Return the [x, y] coordinate for the center point of the cell that contains the specified text.  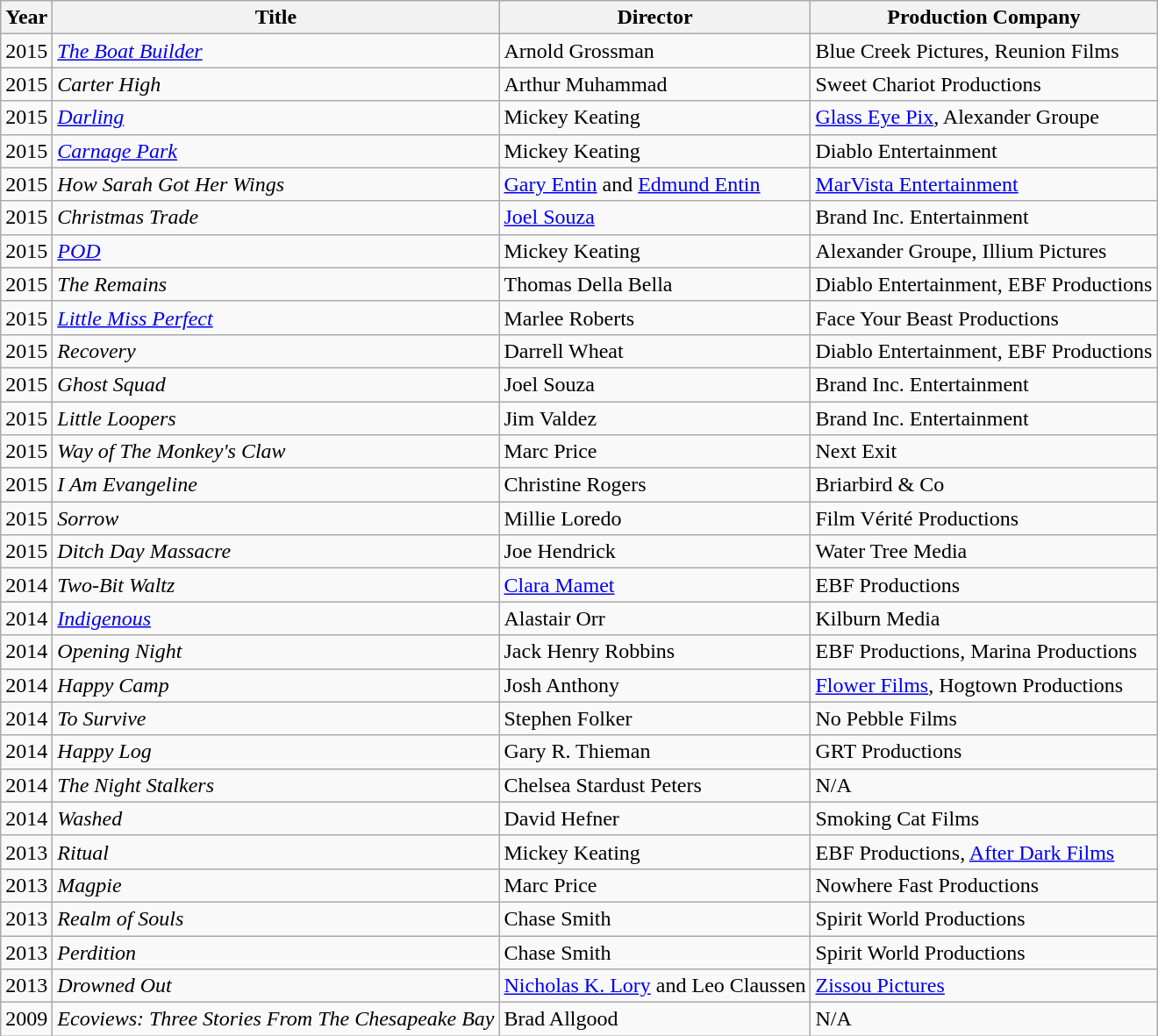
Blue Creek Pictures, Reunion Films [984, 51]
Indigenous [275, 618]
Ditch Day Massacre [275, 552]
Year [26, 18]
Happy Camp [275, 685]
Little Loopers [275, 418]
The Boat Builder [275, 51]
MarVista Entertainment [984, 184]
Drowned Out [275, 986]
Brad Allgood [654, 1019]
Diablo Entertainment [984, 151]
Glass Eye Pix, Alexander Groupe [984, 118]
Clara Mamet [654, 585]
David Hefner [654, 818]
Ecoviews: Three Stories From The Chesapeake Bay [275, 1019]
Christmas Trade [275, 218]
Title [275, 18]
Marlee Roberts [654, 318]
Face Your Beast Productions [984, 318]
Alastair Orr [654, 618]
Director [654, 18]
Film Vérité Productions [984, 518]
Opening Night [275, 652]
Arthur Muhammad [654, 84]
POD [275, 251]
Nicholas K. Lory and Leo Claussen [654, 986]
2009 [26, 1019]
I Am Evangeline [275, 485]
Arnold Grossman [654, 51]
Carter High [275, 84]
Magpie [275, 885]
Next Exit [984, 452]
Josh Anthony [654, 685]
Two-Bit Waltz [275, 585]
Briarbird & Co [984, 485]
The Night Stalkers [275, 785]
Millie Loredo [654, 518]
Happy Log [275, 752]
Stephen Folker [654, 718]
To Survive [275, 718]
Jim Valdez [654, 418]
Alexander Groupe, Illium Pictures [984, 251]
Gary Entin and Edmund Entin [654, 184]
Recovery [275, 351]
Ghost Squad [275, 384]
Washed [275, 818]
Little Miss Perfect [275, 318]
EBF Productions, Marina Productions [984, 652]
Production Company [984, 18]
Ritual [275, 852]
Flower Films, Hogtown Productions [984, 685]
Sweet Chariot Productions [984, 84]
GRT Productions [984, 752]
Water Tree Media [984, 552]
Nowhere Fast Productions [984, 885]
Joe Hendrick [654, 552]
Chelsea Stardust Peters [654, 785]
Christine Rogers [654, 485]
Gary R. Thieman [654, 752]
Sorrow [275, 518]
Thomas Della Bella [654, 284]
Jack Henry Robbins [654, 652]
EBF Productions, After Dark Films [984, 852]
The Remains [275, 284]
How Sarah Got Her Wings [275, 184]
Perdition [275, 952]
Darling [275, 118]
Carnage Park [275, 151]
No Pebble Films [984, 718]
Smoking Cat Films [984, 818]
Darrell Wheat [654, 351]
Way of The Monkey's Claw [275, 452]
EBF Productions [984, 585]
Zissou Pictures [984, 986]
Kilburn Media [984, 618]
Realm of Souls [275, 918]
